Determine the (X, Y) coordinate at the center of the cell enclosing the given text.  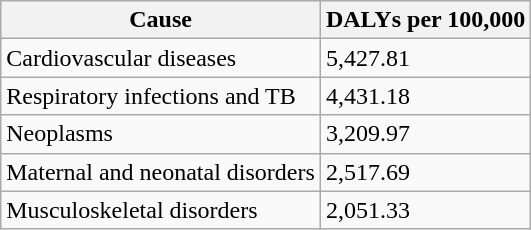
2,051.33 (425, 210)
5,427.81 (425, 58)
Cause (161, 20)
4,431.18 (425, 96)
2,517.69 (425, 172)
DALYs per 100,000 (425, 20)
Maternal and neonatal disorders (161, 172)
Respiratory infections and TB (161, 96)
Cardiovascular diseases (161, 58)
3,209.97 (425, 134)
Musculoskeletal disorders (161, 210)
Neoplasms (161, 134)
